Scan for the cell matching the given text and deliver its (X, Y) coordinate at center. 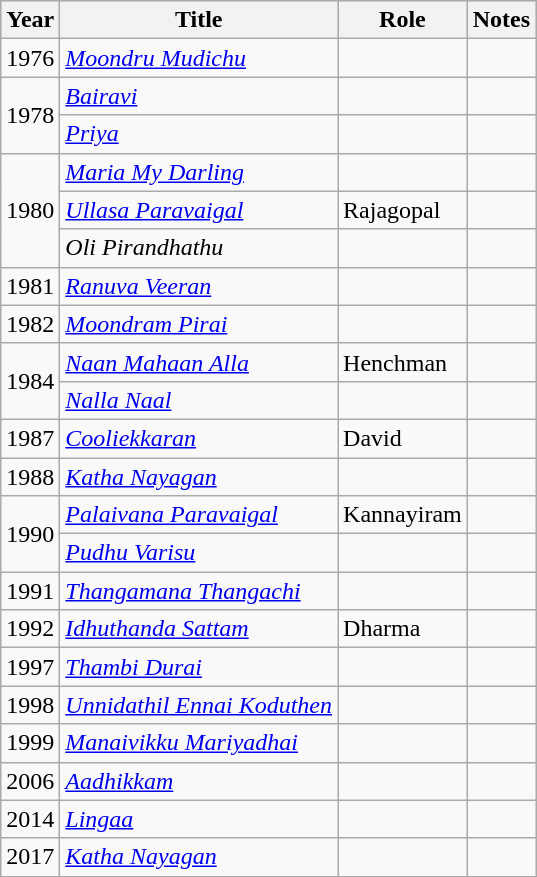
Pudhu Varisu (199, 553)
Henchman (403, 362)
1981 (30, 286)
2014 (30, 819)
1988 (30, 477)
Maria My Darling (199, 172)
Manaivikku Mariyadhai (199, 743)
Oli Pirandhathu (199, 248)
Idhuthanda Sattam (199, 629)
Kannayiram (403, 515)
1980 (30, 210)
Cooliekkaran (199, 438)
2006 (30, 781)
Bairavi (199, 96)
Lingaa (199, 819)
Thangamana Thangachi (199, 591)
Aadhikkam (199, 781)
Naan Mahaan Alla (199, 362)
Role (403, 20)
1990 (30, 534)
Title (199, 20)
1976 (30, 58)
Year (30, 20)
1987 (30, 438)
1999 (30, 743)
1984 (30, 381)
1978 (30, 115)
Thambi Durai (199, 667)
Palaivana Paravaigal (199, 515)
1998 (30, 705)
1997 (30, 667)
Rajagopal (403, 210)
Unnidathil Ennai Koduthen (199, 705)
1992 (30, 629)
2017 (30, 857)
1991 (30, 591)
Notes (501, 20)
Moondram Pirai (199, 324)
David (403, 438)
Dharma (403, 629)
Moondru Mudichu (199, 58)
Ranuva Veeran (199, 286)
Priya (199, 134)
Ullasa Paravaigal (199, 210)
Nalla Naal (199, 400)
1982 (30, 324)
